From the cell containing the given text, extract its center point as (x, y) coordinate. 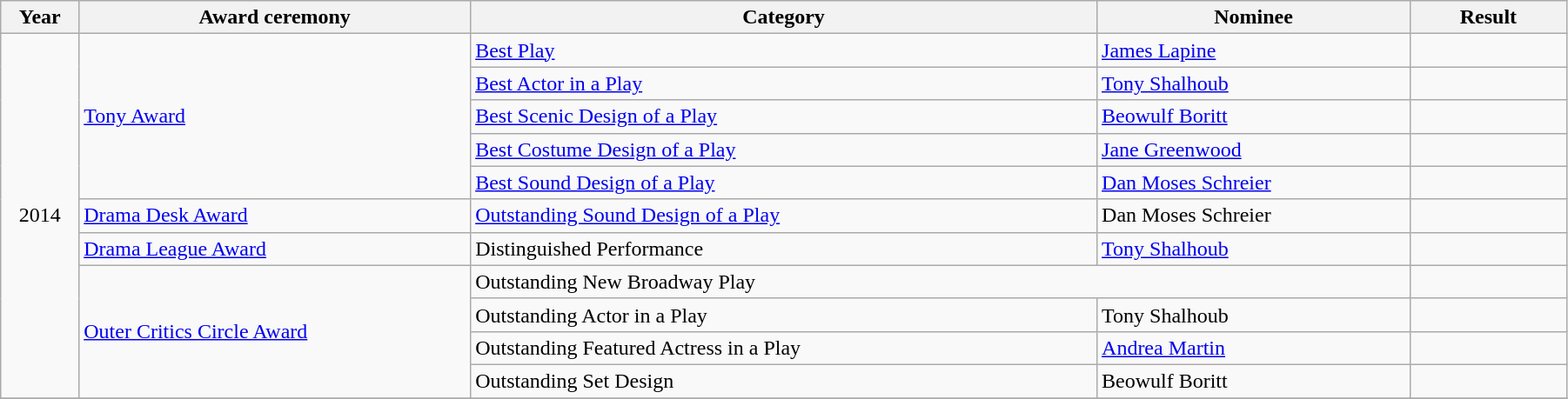
Best Actor in a Play (784, 83)
Award ceremony (275, 17)
Outstanding New Broadway Play (941, 282)
Best Sound Design of a Play (784, 183)
Drama Desk Award (275, 216)
Tony Award (275, 116)
Outstanding Featured Actress in a Play (784, 348)
Outstanding Sound Design of a Play (784, 216)
Category (784, 17)
Best Play (784, 50)
Nominee (1254, 17)
Best Costume Design of a Play (784, 150)
Outer Critics Circle Award (275, 331)
Jane Greenwood (1254, 150)
Outstanding Actor in a Play (784, 315)
2014 (40, 216)
James Lapine (1254, 50)
Distinguished Performance (784, 249)
Year (40, 17)
Drama League Award (275, 249)
Andrea Martin (1254, 348)
Result (1488, 17)
Outstanding Set Design (784, 381)
Best Scenic Design of a Play (784, 116)
